Extract the (x, y) coordinate from the center of the cell holding the provided text.  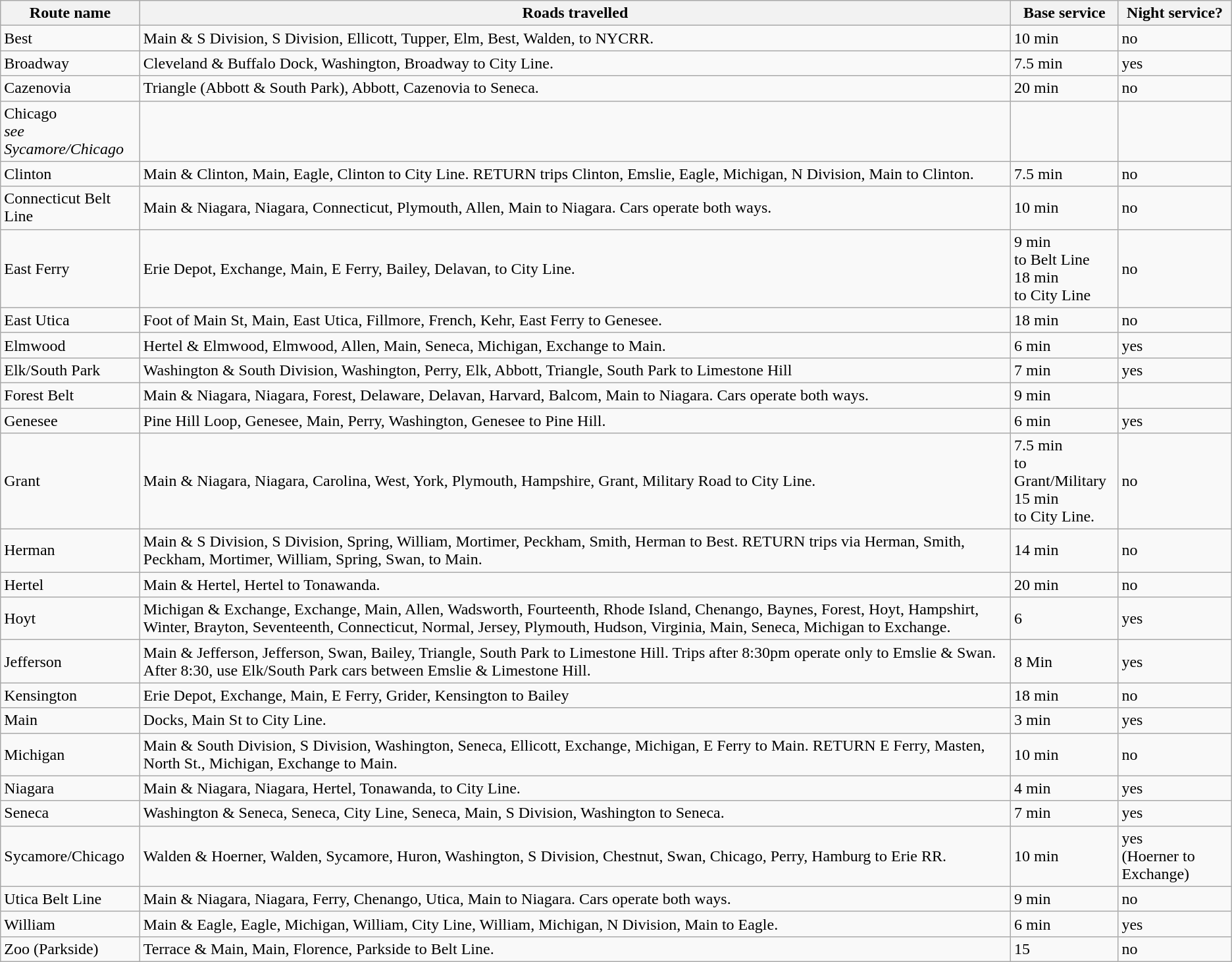
William (70, 924)
Route name (70, 13)
Michigan (70, 755)
9 min to Belt Line 18 min to City Line (1065, 269)
6 (1065, 619)
Main & S Division, S Division, Ellicott, Tupper, Elm, Best, Walden, to NYCRR. (575, 38)
8 Min (1065, 661)
Utica Belt Line (70, 899)
Washington & Seneca, Seneca, City Line, Seneca, Main, S Division, Washington to Seneca. (575, 813)
Niagara (70, 788)
Erie Depot, Exchange, Main, E Ferry, Bailey, Delavan, to City Line. (575, 269)
Chicagosee Sycamore/Chicago (70, 131)
Night service? (1175, 13)
Elk/South Park (70, 370)
Hertel & Elmwood, Elmwood, Allen, Main, Seneca, Michigan, Exchange to Main. (575, 345)
Main & Clinton, Main, Eagle, Clinton to City Line. RETURN trips Clinton, Emslie, Eagle, Michigan, N Division, Main to Clinton. (575, 174)
Hoyt (70, 619)
Main & Niagara, Niagara, Connecticut, Plymouth, Allen, Main to Niagara. Cars operate both ways. (575, 208)
14 min (1065, 550)
Base service (1065, 13)
Main & Niagara, Niagara, Forest, Delaware, Delavan, Harvard, Balcom, Main to Niagara. Cars operate both ways. (575, 395)
Terrace & Main, Main, Florence, Parkside to Belt Line. (575, 949)
Cazenovia (70, 88)
Walden & Hoerner, Walden, Sycamore, Huron, Washington, S Division, Chestnut, Swan, Chicago, Perry, Hamburg to Erie RR. (575, 856)
3 min (1065, 720)
Main (70, 720)
Zoo (Parkside) (70, 949)
Docks, Main St to City Line. (575, 720)
East Utica (70, 320)
Erie Depot, Exchange, Main, E Ferry, Grider, Kensington to Bailey (575, 695)
Forest Belt (70, 395)
7.5 min to Grant/Military 15 min to City Line. (1065, 481)
Connecticut Belt Line (70, 208)
Best (70, 38)
Genesee (70, 421)
4 min (1065, 788)
Cleveland & Buffalo Dock, Washington, Broadway to City Line. (575, 63)
East Ferry (70, 269)
Triangle (Abbott & South Park), Abbott, Cazenovia to Seneca. (575, 88)
15 (1065, 949)
Main & Hertel, Hertel to Tonawanda. (575, 585)
Sycamore/Chicago (70, 856)
Jefferson (70, 661)
Hertel (70, 585)
Roads travelled (575, 13)
Main & Eagle, Eagle, Michigan, William, City Line, William, Michigan, N Division, Main to Eagle. (575, 924)
Pine Hill Loop, Genesee, Main, Perry, Washington, Genesee to Pine Hill. (575, 421)
Main & Niagara, Niagara, Hertel, Tonawanda, to City Line. (575, 788)
Herman (70, 550)
Foot of Main St, Main, East Utica, Fillmore, French, Kehr, East Ferry to Genesee. (575, 320)
Clinton (70, 174)
yes (Hoerner to Exchange) (1175, 856)
Main & Niagara, Niagara, Carolina, West, York, Plymouth, Hampshire, Grant, Military Road to City Line. (575, 481)
Washington & South Division, Washington, Perry, Elk, Abbott, Triangle, South Park to Limestone Hill (575, 370)
Kensington (70, 695)
Grant (70, 481)
Elmwood (70, 345)
Broadway (70, 63)
Seneca (70, 813)
Main & Niagara, Niagara, Ferry, Chenango, Utica, Main to Niagara. Cars operate both ways. (575, 899)
